Return (X, Y) of the center of cell containing provided text 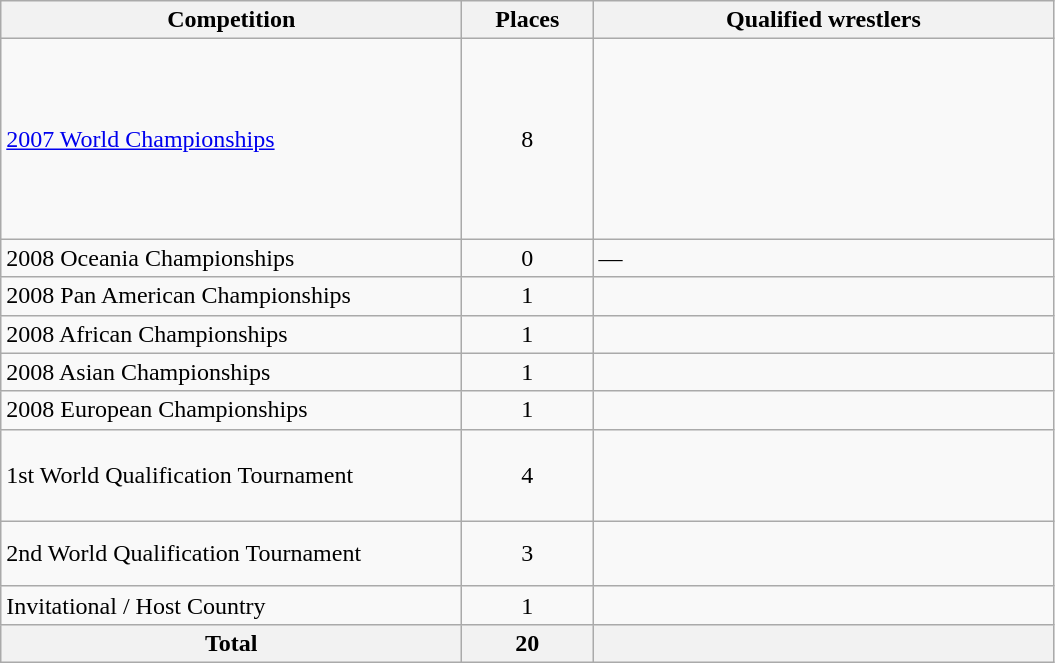
Competition (232, 20)
20 (528, 643)
2007 World Championships (232, 139)
Places (528, 20)
2nd World Qualification Tournament (232, 554)
2008 Pan American Championships (232, 296)
2008 European Championships (232, 410)
8 (528, 139)
4 (528, 475)
2008 Asian Championships (232, 372)
Total (232, 643)
Invitational / Host Country (232, 605)
— (824, 258)
2008 Oceania Championships (232, 258)
3 (528, 554)
1st World Qualification Tournament (232, 475)
Qualified wrestlers (824, 20)
0 (528, 258)
2008 African Championships (232, 334)
